For the text-containing cell, return its midpoint in (x, y) coordinate format. 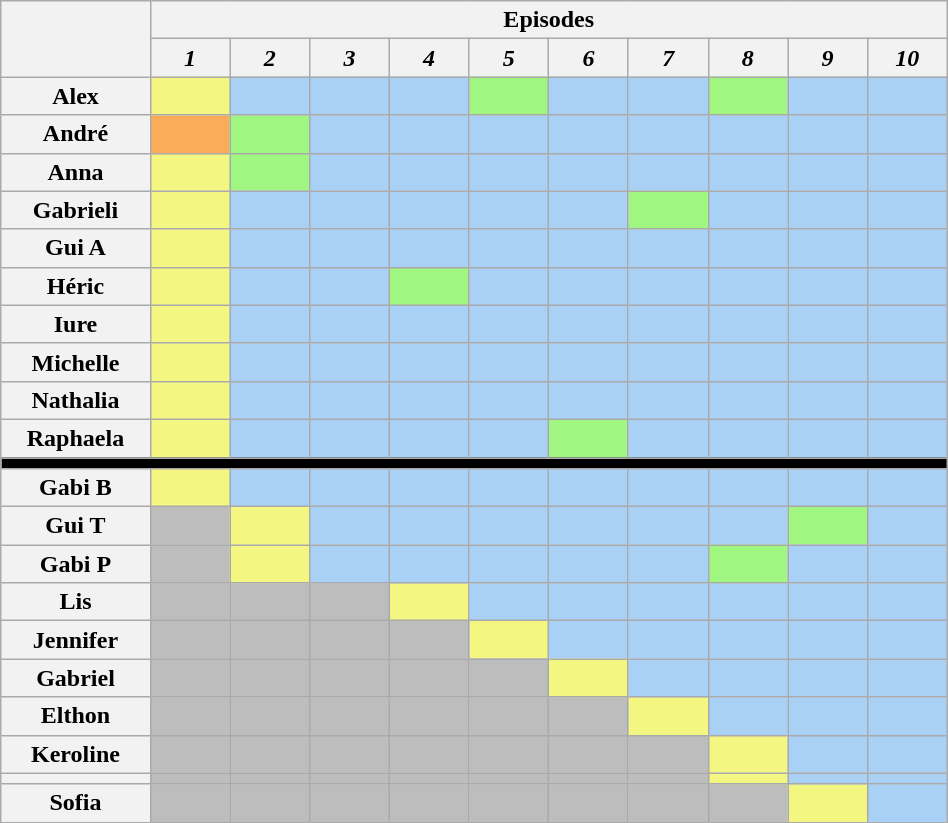
Sofia (76, 803)
Gui A (76, 248)
9 (828, 58)
Keroline (76, 754)
Gabi B (76, 488)
Episodes (548, 20)
10 (907, 58)
Anna (76, 172)
Jennifer (76, 640)
Elthon (76, 716)
André (76, 134)
Héric (76, 286)
3 (350, 58)
Nathalia (76, 400)
2 (270, 58)
6 (589, 58)
5 (509, 58)
Alex (76, 96)
1 (190, 58)
Gui T (76, 526)
Lis (76, 602)
Iure (76, 324)
8 (748, 58)
Gabi P (76, 564)
4 (429, 58)
Gabrieli (76, 210)
7 (668, 58)
Michelle (76, 362)
Raphaela (76, 438)
Gabriel (76, 678)
